Extract the (x, y) coordinate from the center of the cell holding the provided text.  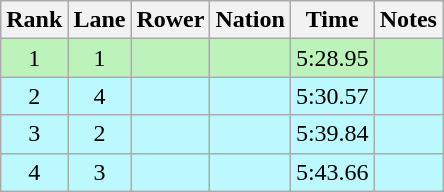
Time (332, 20)
Notes (408, 20)
Lane (100, 20)
5:39.84 (332, 134)
Nation (250, 20)
5:28.95 (332, 58)
5:43.66 (332, 172)
Rower (170, 20)
Rank (34, 20)
5:30.57 (332, 96)
